Search for the cell housing the specified text and yield its [x, y] center coordinate. 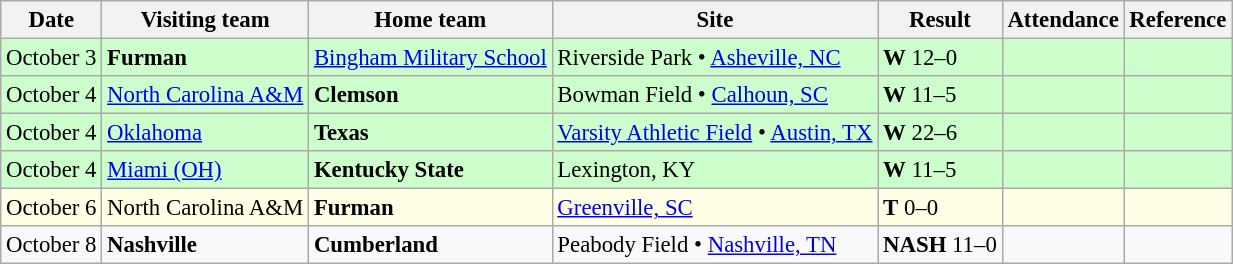
October 8 [52, 245]
W 12–0 [940, 58]
W 22–6 [940, 133]
Nashville [206, 245]
T 0–0 [940, 208]
Cumberland [430, 245]
Greenville, SC [715, 208]
Varsity Athletic Field • Austin, TX [715, 133]
Kentucky State [430, 170]
Oklahoma [206, 133]
Peabody Field • Nashville, TN [715, 245]
Attendance [1063, 20]
Miami (OH) [206, 170]
Clemson [430, 95]
Date [52, 20]
Home team [430, 20]
Result [940, 20]
Visiting team [206, 20]
Bingham Military School [430, 58]
Lexington, KY [715, 170]
Riverside Park • Asheville, NC [715, 58]
Bowman Field • Calhoun, SC [715, 95]
October 3 [52, 58]
Site [715, 20]
Reference [1178, 20]
Texas [430, 133]
October 6 [52, 208]
NASH 11–0 [940, 245]
